Capture the cell that displays the provided text and extract its (x, y) central coordinate. 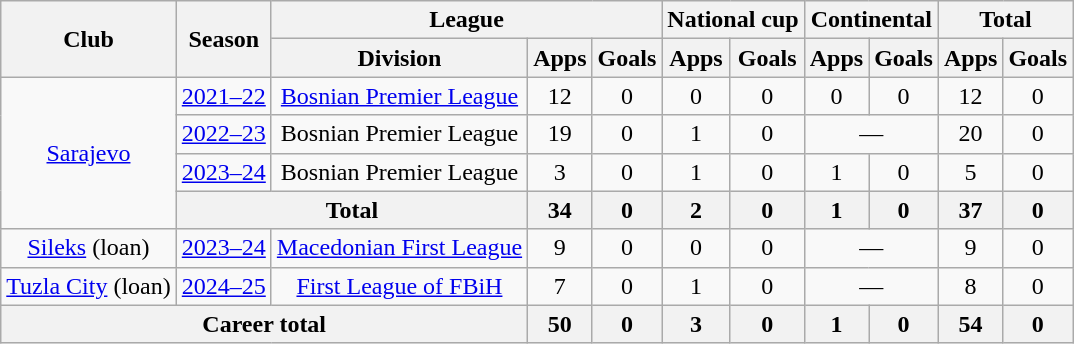
5 (970, 172)
Career total (264, 324)
2024–25 (224, 286)
2022–23 (224, 134)
Macedonian First League (399, 248)
League (466, 20)
8 (970, 286)
54 (970, 324)
2021–22 (224, 96)
34 (560, 210)
Continental (871, 20)
20 (970, 134)
Sileks (loan) (89, 248)
37 (970, 210)
Sarajevo (89, 153)
Division (399, 58)
19 (560, 134)
Tuzla City (loan) (89, 286)
2 (696, 210)
Season (224, 39)
7 (560, 286)
50 (560, 324)
Club (89, 39)
National cup (733, 20)
First League of FBiH (399, 286)
